Return [x, y] of the center of cell containing provided text 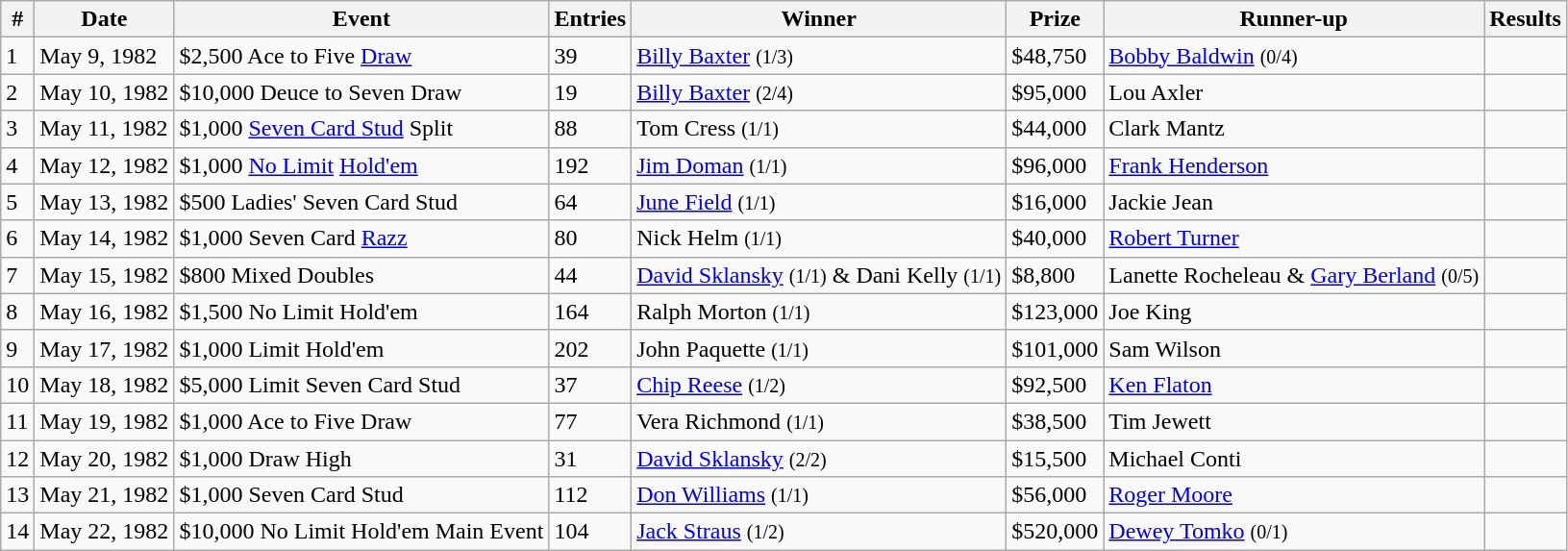
May 10, 1982 [104, 92]
$1,000 Draw High [361, 459]
$1,000 Limit Hold'em [361, 348]
Joe King [1294, 312]
$10,000 Deuce to Seven Draw [361, 92]
64 [590, 202]
Roger Moore [1294, 495]
104 [590, 532]
$38,500 [1056, 421]
# [17, 19]
David Sklansky (2/2) [819, 459]
9 [17, 348]
Sam Wilson [1294, 348]
Entries [590, 19]
$56,000 [1056, 495]
Prize [1056, 19]
Vera Richmond (1/1) [819, 421]
$123,000 [1056, 312]
$10,000 No Limit Hold'em Main Event [361, 532]
$1,000 Seven Card Stud Split [361, 129]
$96,000 [1056, 165]
May 18, 1982 [104, 385]
May 13, 1982 [104, 202]
Event [361, 19]
5 [17, 202]
Don Williams (1/1) [819, 495]
12 [17, 459]
May 21, 1982 [104, 495]
11 [17, 421]
44 [590, 275]
Nick Helm (1/1) [819, 238]
19 [590, 92]
Jack Straus (1/2) [819, 532]
164 [590, 312]
Runner-up [1294, 19]
202 [590, 348]
112 [590, 495]
6 [17, 238]
Clark Mantz [1294, 129]
Robert Turner [1294, 238]
John Paquette (1/1) [819, 348]
31 [590, 459]
$500 Ladies' Seven Card Stud [361, 202]
Tim Jewett [1294, 421]
Bobby Baldwin (0/4) [1294, 56]
Ken Flaton [1294, 385]
Chip Reese (1/2) [819, 385]
Billy Baxter (2/4) [819, 92]
37 [590, 385]
$520,000 [1056, 532]
Tom Cress (1/1) [819, 129]
Lanette Rocheleau & Gary Berland (0/5) [1294, 275]
Dewey Tomko (0/1) [1294, 532]
May 15, 1982 [104, 275]
$1,500 No Limit Hold'em [361, 312]
$1,000 Seven Card Razz [361, 238]
Ralph Morton (1/1) [819, 312]
Results [1526, 19]
88 [590, 129]
8 [17, 312]
$101,000 [1056, 348]
$40,000 [1056, 238]
1 [17, 56]
David Sklansky (1/1) & Dani Kelly (1/1) [819, 275]
$800 Mixed Doubles [361, 275]
May 12, 1982 [104, 165]
77 [590, 421]
May 17, 1982 [104, 348]
$16,000 [1056, 202]
Jackie Jean [1294, 202]
May 16, 1982 [104, 312]
Frank Henderson [1294, 165]
4 [17, 165]
$2,500 Ace to Five Draw [361, 56]
$1,000 Ace to Five Draw [361, 421]
$5,000 Limit Seven Card Stud [361, 385]
May 22, 1982 [104, 532]
$1,000 Seven Card Stud [361, 495]
$8,800 [1056, 275]
$48,750 [1056, 56]
$44,000 [1056, 129]
192 [590, 165]
Jim Doman (1/1) [819, 165]
$95,000 [1056, 92]
May 14, 1982 [104, 238]
2 [17, 92]
May 19, 1982 [104, 421]
39 [590, 56]
Billy Baxter (1/3) [819, 56]
May 9, 1982 [104, 56]
13 [17, 495]
14 [17, 532]
Michael Conti [1294, 459]
June Field (1/1) [819, 202]
May 20, 1982 [104, 459]
May 11, 1982 [104, 129]
$15,500 [1056, 459]
80 [590, 238]
Lou Axler [1294, 92]
10 [17, 385]
$92,500 [1056, 385]
$1,000 No Limit Hold'em [361, 165]
Winner [819, 19]
Date [104, 19]
7 [17, 275]
3 [17, 129]
